Identify which cell holds the provided text, then report its [X, Y] central coordinate. 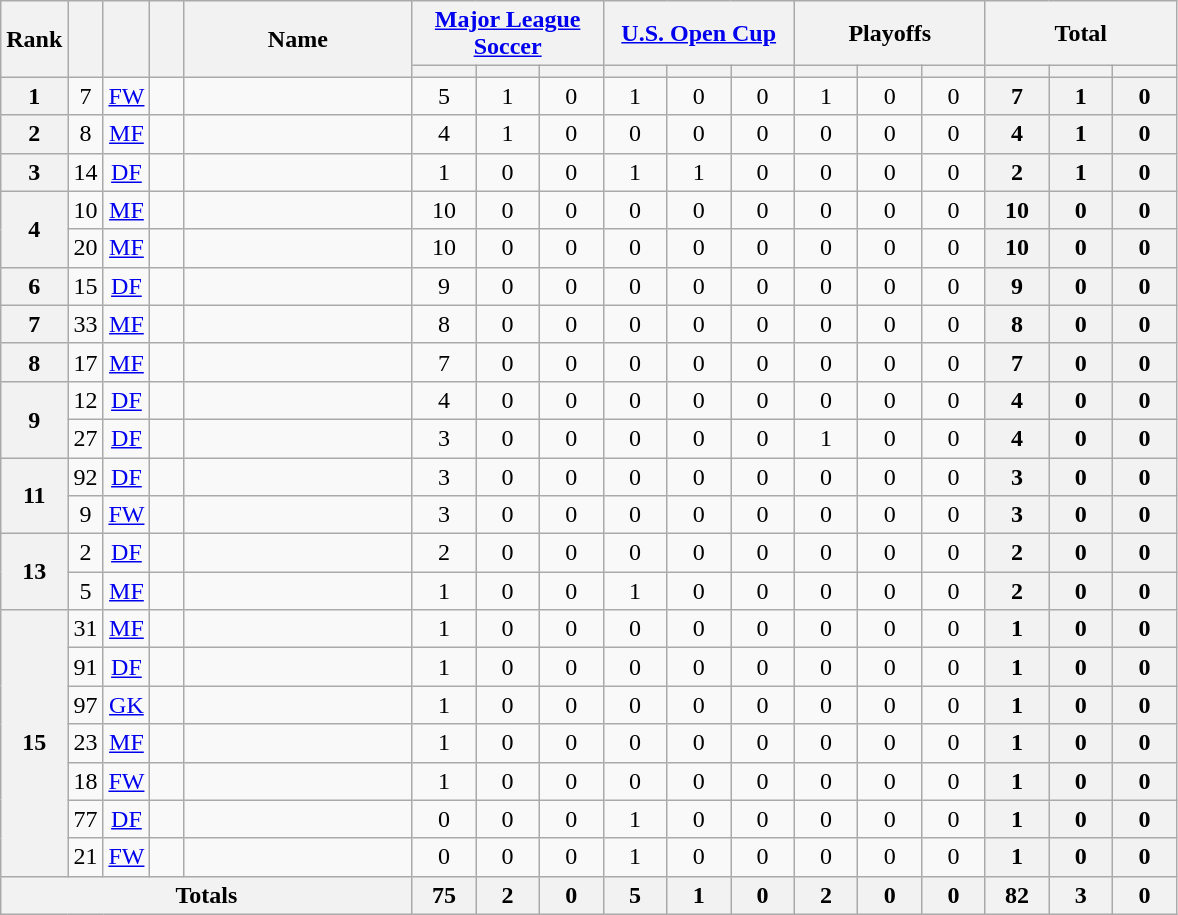
77 [86, 819]
11 [34, 496]
18 [86, 781]
14 [86, 172]
Name [298, 39]
17 [86, 362]
Major League Soccer [508, 34]
13 [34, 572]
33 [86, 324]
82 [1017, 895]
23 [86, 743]
97 [86, 705]
6 [34, 286]
75 [444, 895]
Playoffs [890, 34]
27 [86, 438]
Totals [206, 895]
21 [86, 857]
U.S. Open Cup [698, 34]
31 [86, 629]
Rank [34, 39]
92 [86, 477]
Total [1080, 34]
GK [126, 705]
12 [86, 400]
20 [86, 248]
91 [86, 667]
